Return (x, y) of the center of cell containing provided text 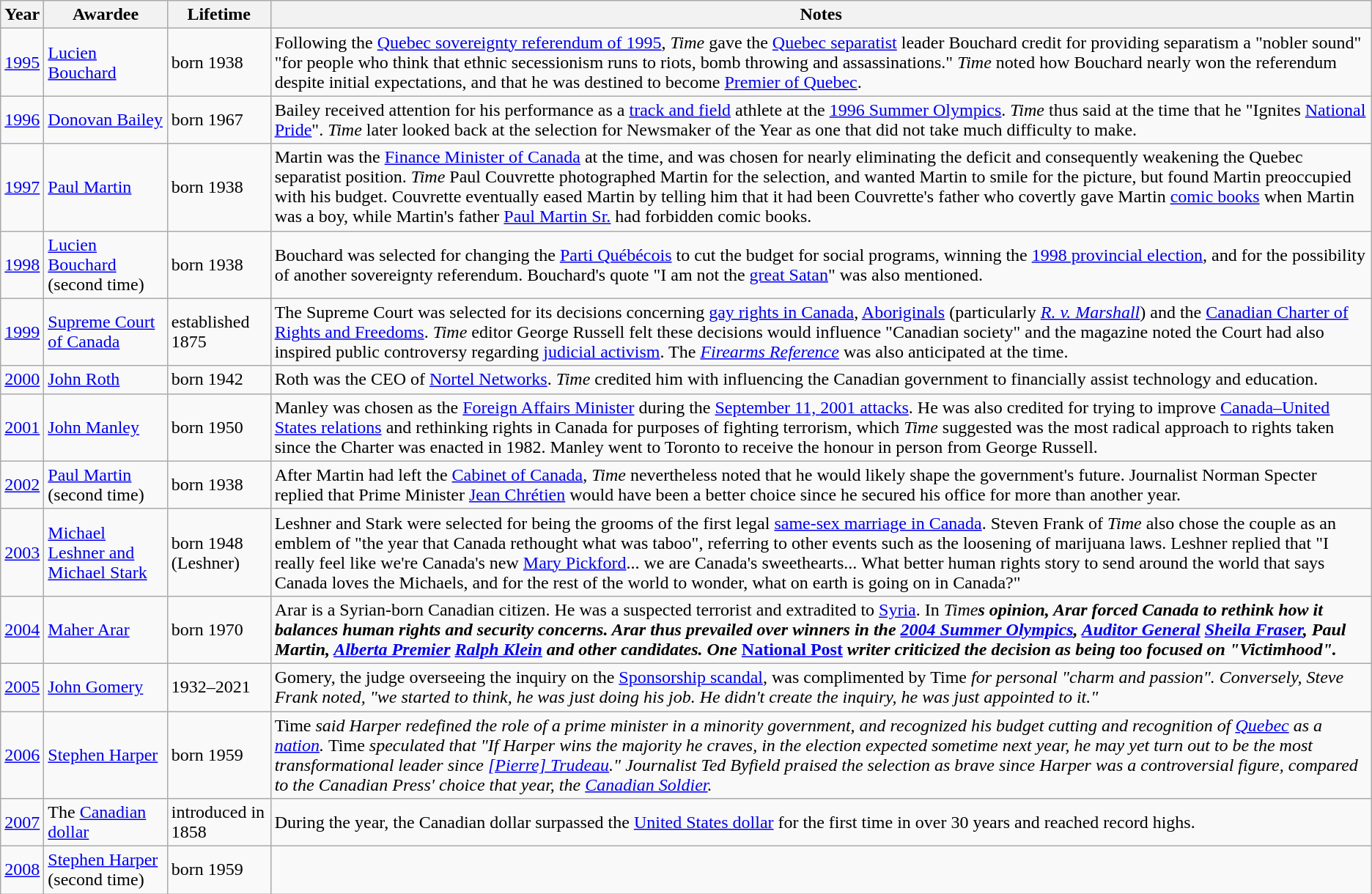
born 1950 (218, 427)
Michael Leshner and Michael Stark (106, 553)
born 1942 (218, 380)
established 1875 (218, 332)
born 1967 (218, 120)
Paul Martin (second time) (106, 485)
1996 (22, 120)
Stephen Harper (second time) (106, 871)
Roth was the CEO of Nortel Networks. Time credited him with influencing the Canadian government to financially assist technology and education. (821, 380)
Stephen Harper (106, 755)
1999 (22, 332)
John Gomery (106, 687)
Lifetime (218, 15)
During the year, the Canadian dollar surpassed the United States dollar for the first time in over 30 years and reached record highs. (821, 822)
2001 (22, 427)
2005 (22, 687)
Maher Arar (106, 629)
2008 (22, 871)
The Canadian dollar (106, 822)
2007 (22, 822)
introduced in 1858 (218, 822)
2002 (22, 485)
2000 (22, 380)
2004 (22, 629)
Donovan Bailey (106, 120)
Notes (821, 15)
born 1948 (Leshner) (218, 553)
1995 (22, 62)
Year (22, 15)
Lucien Bouchard (106, 62)
John Roth (106, 380)
1932–2021 (218, 687)
born 1970 (218, 629)
1998 (22, 265)
2003 (22, 553)
Supreme Court of Canada (106, 332)
2006 (22, 755)
1997 (22, 188)
Lucien Bouchard (second time) (106, 265)
Paul Martin (106, 188)
Awardee (106, 15)
John Manley (106, 427)
